Extract the (X, Y) coordinate from the center of the cell holding the provided text.  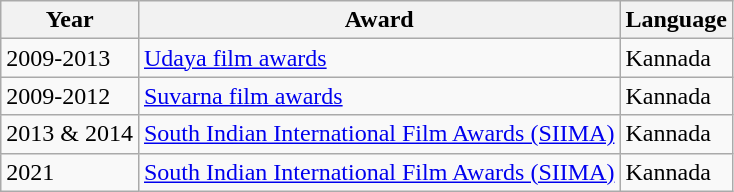
Award (378, 20)
2013 & 2014 (70, 134)
2009-2012 (70, 96)
Language (676, 20)
Year (70, 20)
Suvarna film awards (378, 96)
2021 (70, 172)
Udaya film awards (378, 58)
2009-2013 (70, 58)
